From the cell containing the given text, extract its center point as (x, y) coordinate. 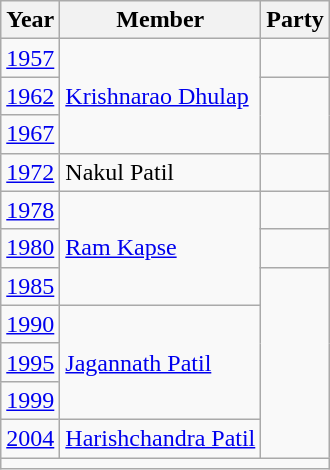
1962 (30, 96)
1978 (30, 210)
Year (30, 20)
1972 (30, 172)
Member (160, 20)
1980 (30, 248)
1995 (30, 362)
1985 (30, 286)
Nakul Patil (160, 172)
1990 (30, 324)
1967 (30, 134)
1957 (30, 58)
Krishnarao Dhulap (160, 96)
Jagannath Patil (160, 362)
1999 (30, 400)
Ram Kapse (160, 248)
Party (295, 20)
2004 (30, 438)
Harishchandra Patil (160, 438)
